Determine the [x, y] coordinate at the center of the cell enclosing the given text.  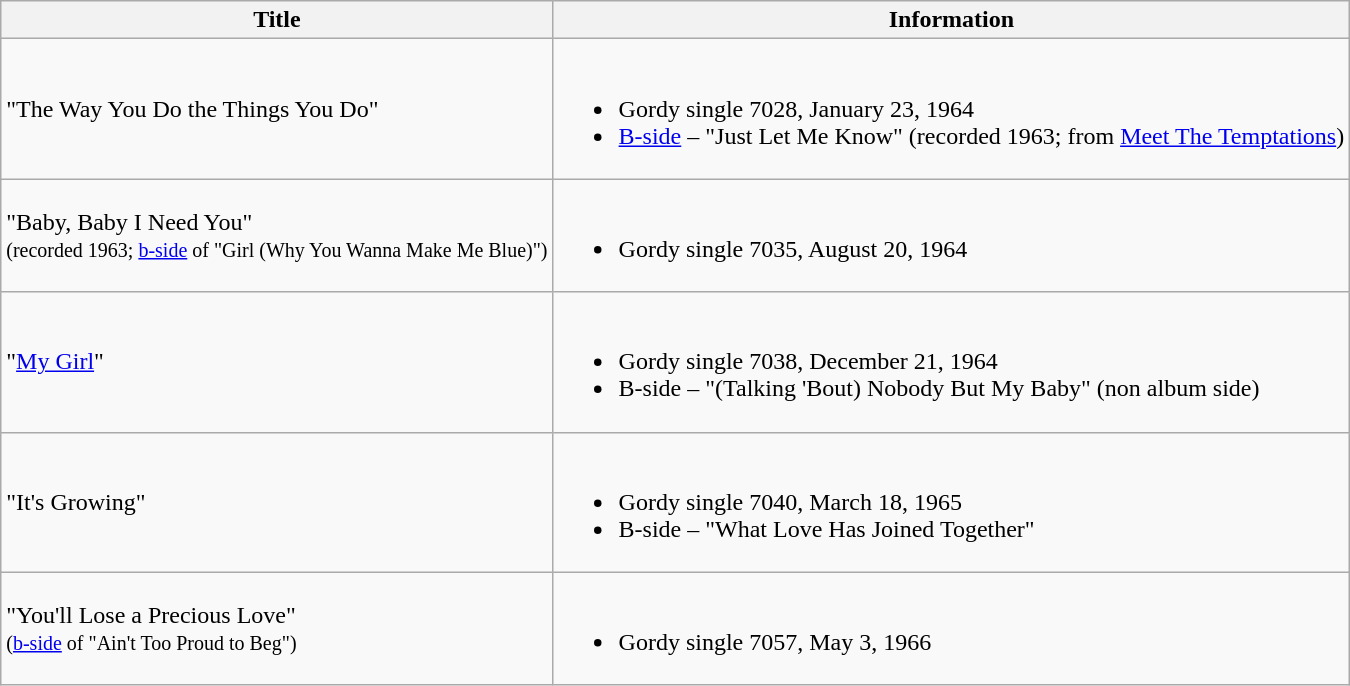
Gordy single 7028, January 23, 1964B-side – "Just Let Me Know" (recorded 1963; from Meet The Temptations) [952, 109]
"The Way You Do the Things You Do" [277, 109]
Gordy single 7057, May 3, 1966 [952, 628]
"My Girl" [277, 362]
Title [277, 20]
Gordy single 7035, August 20, 1964 [952, 236]
"It's Growing" [277, 502]
Gordy single 7040, March 18, 1965B-side – "What Love Has Joined Together" [952, 502]
"You'll Lose a Precious Love"(b-side of "Ain't Too Proud to Beg") [277, 628]
"Baby, Baby I Need You"(recorded 1963; b-side of "Girl (Why You Wanna Make Me Blue)") [277, 236]
Information [952, 20]
Gordy single 7038, December 21, 1964B-side – "(Talking 'Bout) Nobody But My Baby" (non album side) [952, 362]
